From the cell containing the given text, extract its center point as [x, y] coordinate. 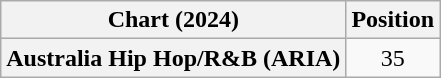
Australia Hip Hop/R&B (ARIA) [174, 58]
Chart (2024) [174, 20]
Position [393, 20]
35 [393, 58]
